Determine the (x, y) coordinate at the center of the cell enclosing the given text.  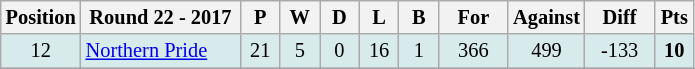
-133 (620, 51)
10 (674, 51)
Pts (674, 17)
Against (546, 17)
Diff (620, 17)
499 (546, 51)
21 (260, 51)
16 (379, 51)
D (340, 17)
Round 22 - 2017 (161, 17)
W (300, 17)
Northern Pride (161, 51)
12 (41, 51)
B (419, 17)
5 (300, 51)
1 (419, 51)
366 (474, 51)
P (260, 17)
Position (41, 17)
For (474, 17)
L (379, 17)
0 (340, 51)
